Find where the given text appears and provide that cell's center as [X, Y] coordinate. 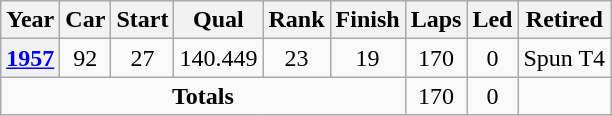
1957 [30, 58]
Led [492, 20]
Year [30, 20]
19 [368, 58]
27 [142, 58]
Qual [218, 20]
Finish [368, 20]
Totals [203, 96]
140.449 [218, 58]
23 [296, 58]
Spun T4 [564, 58]
Car [86, 20]
92 [86, 58]
Laps [436, 20]
Start [142, 20]
Retired [564, 20]
Rank [296, 20]
